Search for the cell housing the specified text and yield its [X, Y] center coordinate. 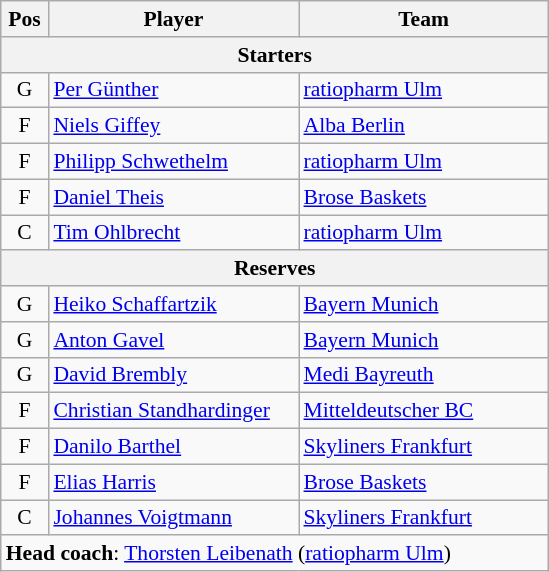
David Brembly [173, 375]
Alba Berlin [423, 126]
Danilo Barthel [173, 447]
Tim Ohlbrecht [173, 233]
Pos [25, 19]
Christian Standhardinger [173, 411]
Heiko Schaffartzik [173, 304]
Philipp Schwethelm [173, 162]
Elias Harris [173, 482]
Niels Giffey [173, 126]
Starters [275, 55]
Anton Gavel [173, 340]
Team [423, 19]
Player [173, 19]
Head coach: Thorsten Leibenath (ratiopharm Ulm) [275, 554]
Reserves [275, 269]
Mitteldeutscher BC [423, 411]
Medi Bayreuth [423, 375]
Per Günther [173, 90]
Johannes Voigtmann [173, 518]
Daniel Theis [173, 197]
